Scan for the cell matching the given text and deliver its [x, y] coordinate at center. 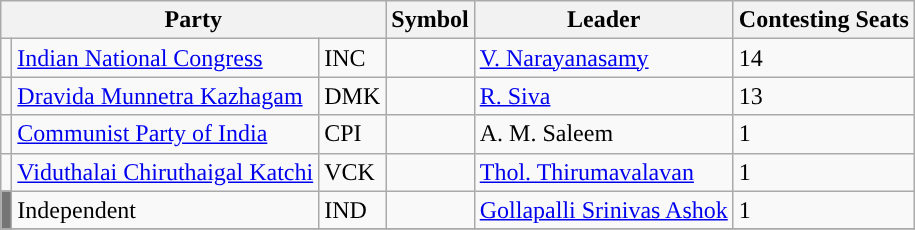
DMK [352, 96]
13 [824, 96]
V. Narayanasamy [604, 58]
14 [824, 58]
Contesting Seats [824, 20]
Thol. Thirumavalavan [604, 172]
Dravida Munnetra Kazhagam [166, 96]
Indian National Congress [166, 58]
Viduthalai Chiruthaigal Katchi [166, 172]
Party [194, 20]
Symbol [430, 20]
A. M. Saleem [604, 134]
Communist Party of India [166, 134]
Gollapalli Srinivas Ashok [604, 210]
R. Siva [604, 96]
IND [352, 210]
VCK [352, 172]
CPI [352, 134]
Independent [166, 210]
INC [352, 58]
Leader [604, 20]
